Identify which cell holds the provided text, then report its (x, y) central coordinate. 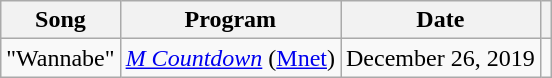
Program (230, 20)
Date (440, 20)
Song (60, 20)
December 26, 2019 (440, 58)
"Wannabe" (60, 58)
M Countdown (Mnet) (230, 58)
